Pinpoint the cell where the given text exists, returning its [X, Y] midpoint coordinate. 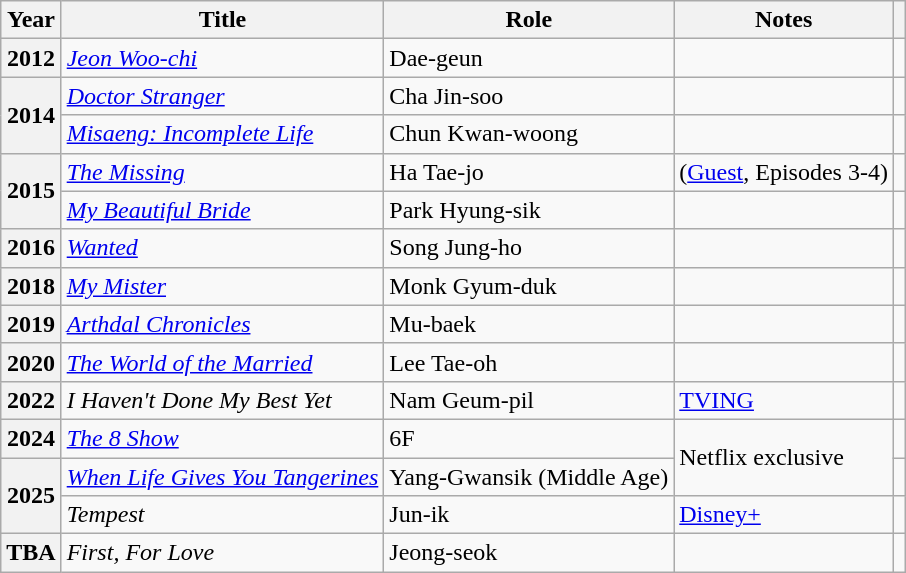
Ha Tae-jo [529, 172]
Misaeng: Incomplete Life [222, 134]
I Haven't Done My Best Yet [222, 400]
TVING [784, 400]
2019 [31, 324]
Tempest [222, 515]
Mu-baek [529, 324]
The Missing [222, 172]
2015 [31, 191]
TBA [31, 553]
Notes [784, 20]
Lee Tae-oh [529, 362]
2022 [31, 400]
Jeong-seok [529, 553]
Park Hyung-sik [529, 210]
2016 [31, 248]
Yang-Gwansik (Middle Age) [529, 477]
2014 [31, 115]
Nam Geum-pil [529, 400]
The World of the Married [222, 362]
Jun-ik [529, 515]
My Mister [222, 286]
Monk Gyum-duk [529, 286]
Dae-geun [529, 58]
Cha Jin-soo [529, 96]
Doctor Stranger [222, 96]
Jeon Woo-chi [222, 58]
Year [31, 20]
6F [529, 438]
Netflix exclusive [784, 457]
2020 [31, 362]
Arthdal Chronicles [222, 324]
Wanted [222, 248]
Role [529, 20]
The 8 Show [222, 438]
First, For Love [222, 553]
Chun Kwan-woong [529, 134]
2018 [31, 286]
2025 [31, 496]
2012 [31, 58]
My Beautiful Bride [222, 210]
(Guest, Episodes 3-4) [784, 172]
Song Jung-ho [529, 248]
When Life Gives You Tangerines [222, 477]
Disney+ [784, 515]
Title [222, 20]
2024 [31, 438]
